Identify which cell holds the provided text, then report its [X, Y] central coordinate. 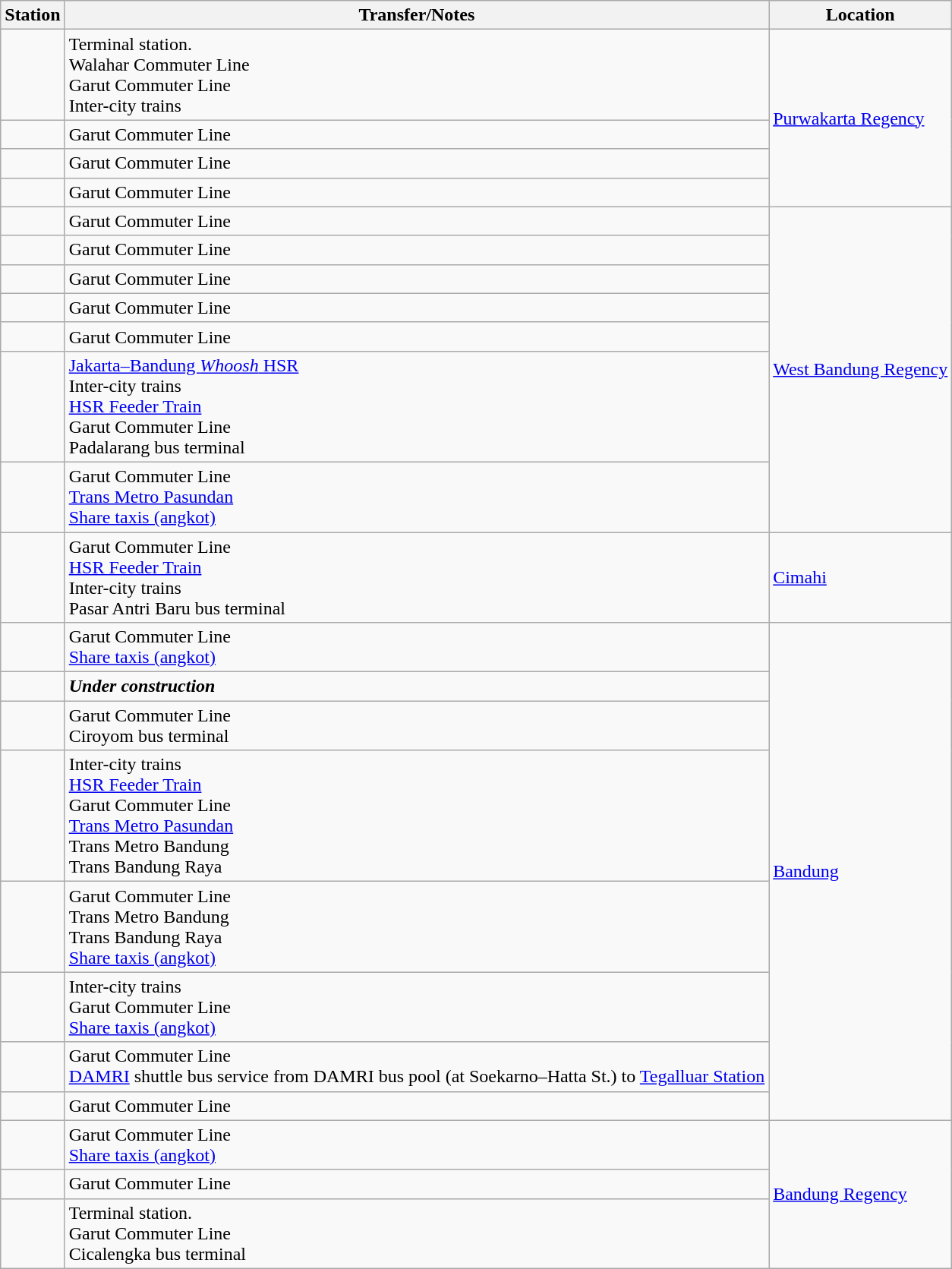
Cimahi [861, 577]
Location [861, 15]
Garut Commuter Line Trans Metro Bandung Trans Bandung Raya Share taxis (angkot) [416, 926]
Garut Commuter Line Ciroyom bus terminal [416, 726]
Terminal station. Walahar Commuter Line Garut Commuter Line Inter-city trains [416, 74]
Bandung [861, 872]
Garut Commuter Line Trans Metro Pasundan Share taxis (angkot) [416, 497]
Station [33, 15]
Purwakarta Regency [861, 118]
Bandung Regency [861, 1194]
West Bandung Regency [861, 369]
Garut Commuter Line DAMRI shuttle bus service from DAMRI bus pool (at Soekarno–Hatta St.) to Tegalluar Station [416, 1066]
Under construction [416, 687]
Inter-city trains HSR Feeder Train Garut Commuter Line Trans Metro Pasundan Trans Metro Bandung Trans Bandung Raya [416, 816]
Inter-city trains Garut Commuter Line Share taxis (angkot) [416, 1007]
Transfer/Notes [416, 15]
Jakarta–Bandung Whoosh HSR Inter-city trains HSR Feeder Train Garut Commuter Line Padalarang bus terminal [416, 406]
Terminal station. Garut Commuter Line Cicalengka bus terminal [416, 1233]
Garut Commuter Line HSR Feeder Train Inter-city trains Pasar Antri Baru bus terminal [416, 577]
